Locate the cell with the specified text and output its (x, y) center coordinate. 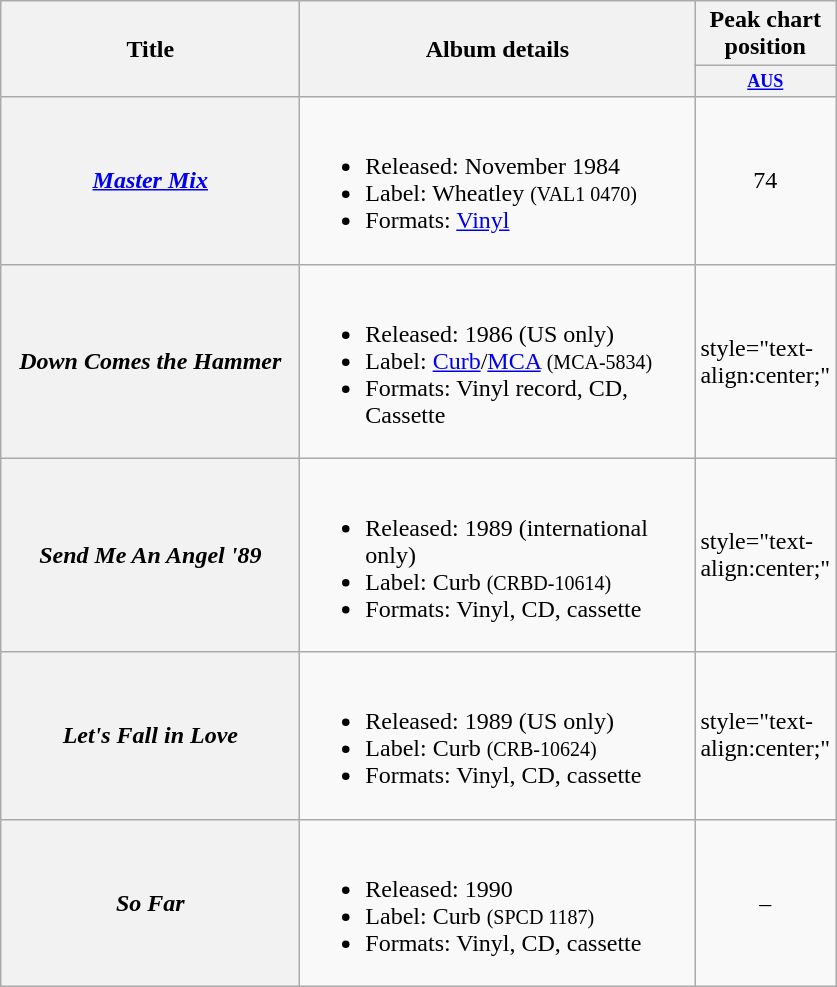
AUS (766, 82)
So Far (150, 902)
Released: 1989 (US only)Label: Curb (CRB-10624)Formats: Vinyl, CD, cassette (498, 736)
Released: 1990Label: Curb (SPCD 1187)Formats: Vinyl, CD, cassette (498, 902)
– (766, 902)
Let's Fall in Love (150, 736)
Released: November 1984Label: Wheatley (VAL1 0470)Formats: Vinyl (498, 180)
Send Me An Angel '89 (150, 555)
Released: 1989 (international only)Label: Curb (CRBD-10614)Formats: Vinyl, CD, cassette (498, 555)
Peak chart position (766, 34)
74 (766, 180)
Released: 1986 (US only)Label: Curb/MCA (MCA-5834)Formats: Vinyl record, CD, Cassette (498, 361)
Album details (498, 49)
Down Comes the Hammer (150, 361)
Title (150, 49)
Master Mix (150, 180)
